Scan for the cell matching the given text and deliver its [x, y] coordinate at center. 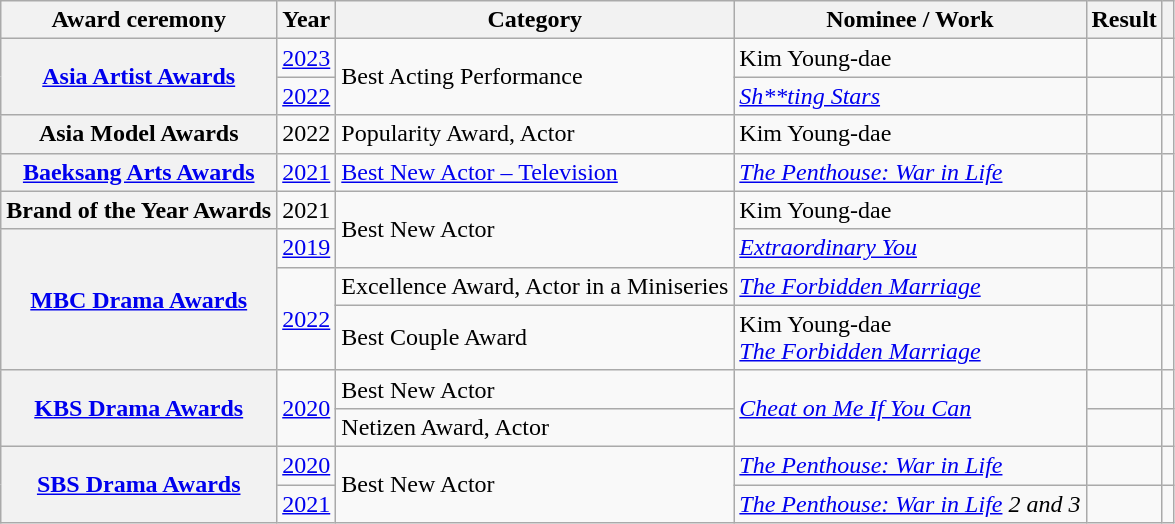
Best Acting Performance [535, 77]
Baeksang Arts Awards [139, 172]
The Penthouse: War in Life 2 and 3 [910, 503]
Sh**ting Stars [910, 96]
KBS Drama Awards [139, 408]
The Forbidden Marriage [910, 286]
2023 [306, 58]
Excellence Award, Actor in a Miniseries [535, 286]
Asia Artist Awards [139, 77]
Kim Young-dae The Forbidden Marriage [910, 338]
Result [1124, 20]
Year [306, 20]
Popularity Award, Actor [535, 134]
Category [535, 20]
Award ceremony [139, 20]
Netizen Award, Actor [535, 427]
Best Couple Award [535, 338]
Cheat on Me If You Can [910, 408]
Nominee / Work [910, 20]
Brand of the Year Awards [139, 210]
SBS Drama Awards [139, 484]
MBC Drama Awards [139, 300]
Extraordinary You [910, 248]
2019 [306, 248]
Best New Actor – Television [535, 172]
Asia Model Awards [139, 134]
